Capture the cell that displays the provided text and extract its (x, y) central coordinate. 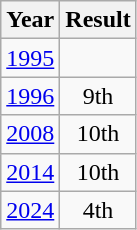
2014 (30, 172)
Result (98, 20)
4th (98, 210)
Year (30, 20)
1996 (30, 96)
2008 (30, 134)
2024 (30, 210)
1995 (30, 58)
9th (98, 96)
